Search for the cell housing the specified text and yield its [X, Y] center coordinate. 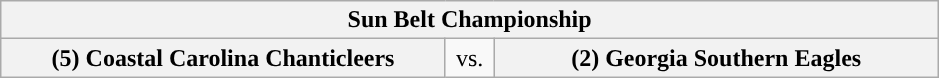
(5) Coastal Carolina Chanticleers [224, 58]
Sun Belt Championship [470, 20]
(2) Georgia Southern Eagles [716, 58]
vs. [470, 58]
